Provide the (X, Y) coordinate of the cell's center where the given text is located.  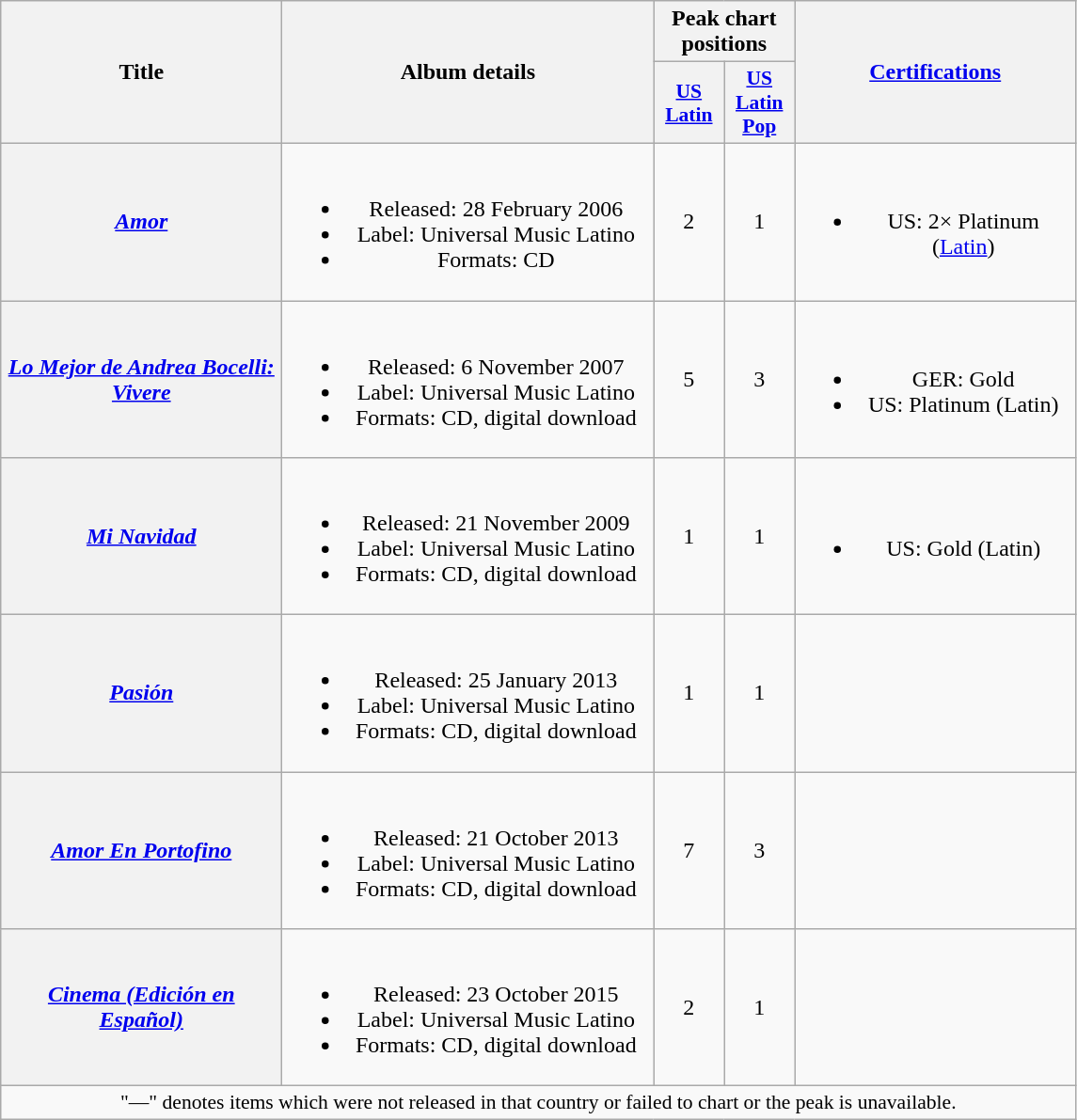
Peak chart positions (724, 32)
US Latin Pop (760, 103)
Released: 23 October 2015Label: Universal Music LatinoFormats: CD, digital download (468, 1008)
US Latin (689, 103)
Certifications (935, 72)
US: Gold (Latin) (935, 536)
Cinema (Edición en Español) (141, 1008)
Released: 21 November 2009Label: Universal Music LatinoFormats: CD, digital download (468, 536)
7 (689, 850)
Amor (141, 222)
"—" denotes items which were not released in that country or failed to chart or the peak is unavailable. (538, 1103)
Mi Navidad (141, 536)
5 (689, 380)
Title (141, 72)
Released: 28 February 2006Label: Universal Music LatinoFormats: CD (468, 222)
Released: 6 November 2007Label: Universal Music LatinoFormats: CD, digital download (468, 380)
Pasión (141, 694)
Amor En Portofino (141, 850)
Album details (468, 72)
Released: 21 October 2013Label: Universal Music LatinoFormats: CD, digital download (468, 850)
US: 2× Platinum (Latin) (935, 222)
Released: 25 January 2013Label: Universal Music LatinoFormats: CD, digital download (468, 694)
Lo Mejor de Andrea Bocelli: Vivere (141, 380)
GER: GoldUS: Platinum (Latin) (935, 380)
